Locate the cell with the specified text and output its [X, Y] center coordinate. 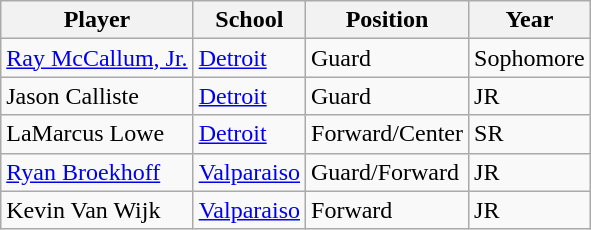
Player [97, 20]
Guard/Forward [388, 172]
Forward/Center [388, 134]
LaMarcus Lowe [97, 134]
School [249, 20]
Ray McCallum, Jr. [97, 58]
Position [388, 20]
Forward [388, 210]
Year [530, 20]
Jason Calliste [97, 96]
Sophomore [530, 58]
Kevin Van Wijk [97, 210]
SR [530, 134]
Ryan Broekhoff [97, 172]
